Extract the [X, Y] coordinate from the center of the cell holding the provided text.  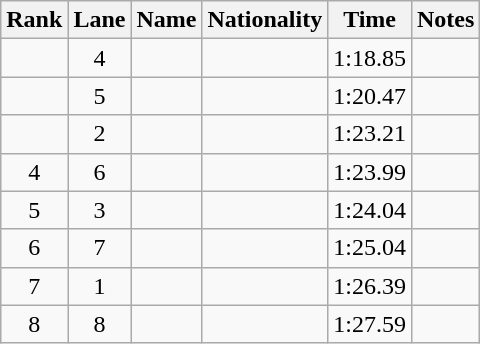
1 [100, 286]
1:27.59 [370, 324]
1:25.04 [370, 248]
Rank [34, 20]
1:18.85 [370, 58]
3 [100, 210]
Notes [445, 20]
Time [370, 20]
1:23.21 [370, 134]
Name [166, 20]
2 [100, 134]
1:24.04 [370, 210]
1:20.47 [370, 96]
Nationality [265, 20]
1:26.39 [370, 286]
1:23.99 [370, 172]
Lane [100, 20]
